Return the (X, Y) coordinate for the center point of the cell that contains the specified text.  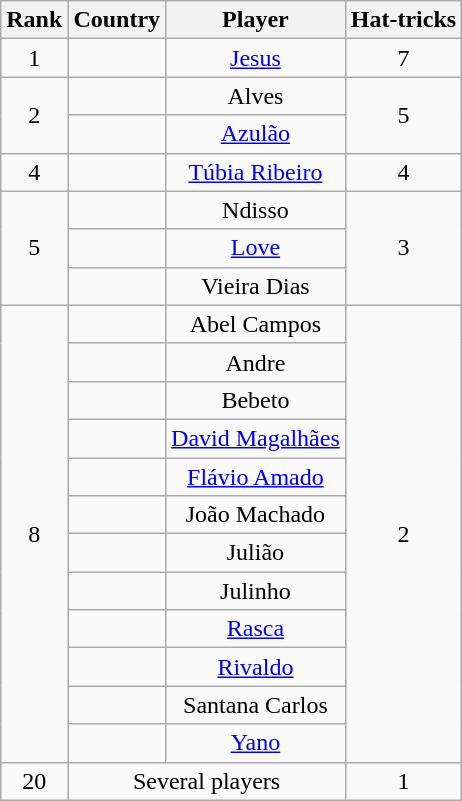
David Magalhães (256, 438)
Rank (34, 20)
Player (256, 20)
Julião (256, 553)
Rivaldo (256, 667)
Hat-tricks (403, 20)
Vieira Dias (256, 286)
Yano (256, 743)
Several players (206, 781)
Jesus (256, 58)
Julinho (256, 591)
20 (34, 781)
Andre (256, 362)
Flávio Amado (256, 477)
João Machado (256, 515)
3 (403, 248)
8 (34, 534)
Love (256, 248)
Country (117, 20)
Santana Carlos (256, 705)
Túbia Ribeiro (256, 172)
Azulão (256, 134)
Abel Campos (256, 324)
Alves (256, 96)
Bebeto (256, 400)
Ndisso (256, 210)
7 (403, 58)
Rasca (256, 629)
